From the cell containing the given text, extract its center point as [x, y] coordinate. 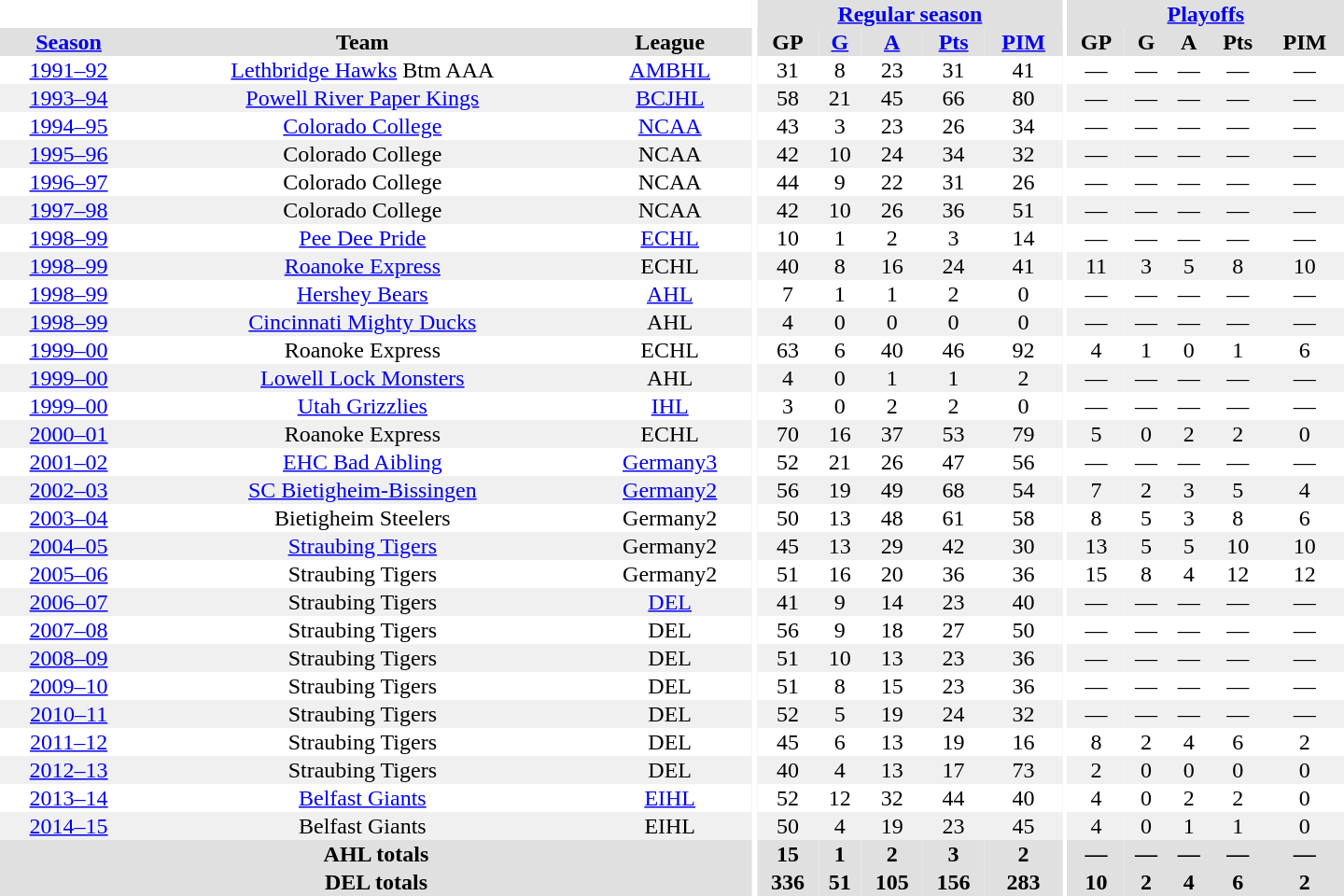
46 [954, 350]
48 [892, 518]
37 [892, 434]
27 [954, 630]
105 [892, 882]
47 [954, 462]
2014–15 [69, 826]
SC Bietigheim-Bissingen [362, 490]
43 [788, 126]
Regular season [910, 14]
63 [788, 350]
DEL totals [376, 882]
29 [892, 546]
1991–92 [69, 70]
70 [788, 434]
1995–96 [69, 154]
Bietigheim Steelers [362, 518]
2009–10 [69, 686]
2003–04 [69, 518]
Pee Dee Pride [362, 238]
17 [954, 770]
2006–07 [69, 602]
2005–06 [69, 574]
22 [892, 182]
92 [1024, 350]
1994–95 [69, 126]
Lowell Lock Monsters [362, 378]
68 [954, 490]
80 [1024, 98]
2000–01 [69, 434]
AHL totals [376, 854]
EHC Bad Aibling [362, 462]
2007–08 [69, 630]
1997–98 [69, 210]
49 [892, 490]
Team [362, 42]
BCJHL [669, 98]
54 [1024, 490]
79 [1024, 434]
73 [1024, 770]
2001–02 [69, 462]
2004–05 [69, 546]
2011–12 [69, 742]
Cincinnati Mighty Ducks [362, 322]
61 [954, 518]
Powell River Paper Kings [362, 98]
Lethbridge Hawks Btm AAA [362, 70]
Germany3 [669, 462]
53 [954, 434]
Season [69, 42]
18 [892, 630]
11 [1096, 266]
1993–94 [69, 98]
2008–09 [69, 658]
30 [1024, 546]
League [669, 42]
66 [954, 98]
Playoffs [1206, 14]
Utah Grizzlies [362, 406]
336 [788, 882]
1996–97 [69, 182]
2010–11 [69, 714]
IHL [669, 406]
20 [892, 574]
156 [954, 882]
2013–14 [69, 798]
Hershey Bears [362, 294]
283 [1024, 882]
2002–03 [69, 490]
2012–13 [69, 770]
AMBHL [669, 70]
